Locate the cell with the specified text and output its [x, y] center coordinate. 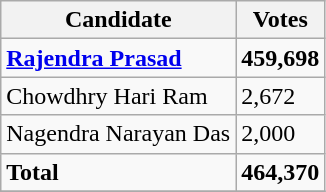
464,370 [280, 172]
Total [118, 172]
Candidate [118, 20]
2,000 [280, 134]
Chowdhry Hari Ram [118, 96]
Rajendra Prasad [118, 58]
459,698 [280, 58]
Votes [280, 20]
Nagendra Narayan Das [118, 134]
2,672 [280, 96]
